Determine the [x, y] coordinate at the center of the cell enclosing the given text.  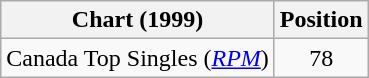
78 [321, 58]
Chart (1999) [138, 20]
Position [321, 20]
Canada Top Singles (RPM) [138, 58]
